Determine the (x, y) coordinate at the center of the cell enclosing the given text.  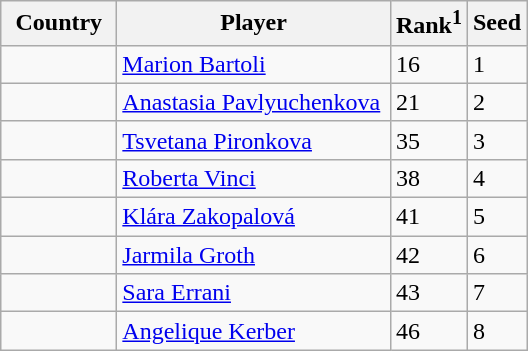
46 (428, 331)
41 (428, 217)
35 (428, 140)
6 (496, 255)
Tsvetana Pironkova (254, 140)
Sara Errani (254, 293)
38 (428, 178)
Roberta Vinci (254, 178)
Klára Zakopalová (254, 217)
3 (496, 140)
42 (428, 255)
4 (496, 178)
Rank1 (428, 24)
21 (428, 102)
Player (254, 24)
7 (496, 293)
2 (496, 102)
43 (428, 293)
1 (496, 64)
16 (428, 64)
Marion Bartoli (254, 64)
Angelique Kerber (254, 331)
5 (496, 217)
8 (496, 331)
Jarmila Groth (254, 255)
Anastasia Pavlyuchenkova (254, 102)
Country (59, 24)
Seed (496, 24)
